From the cell containing the given text, extract its center point as (X, Y) coordinate. 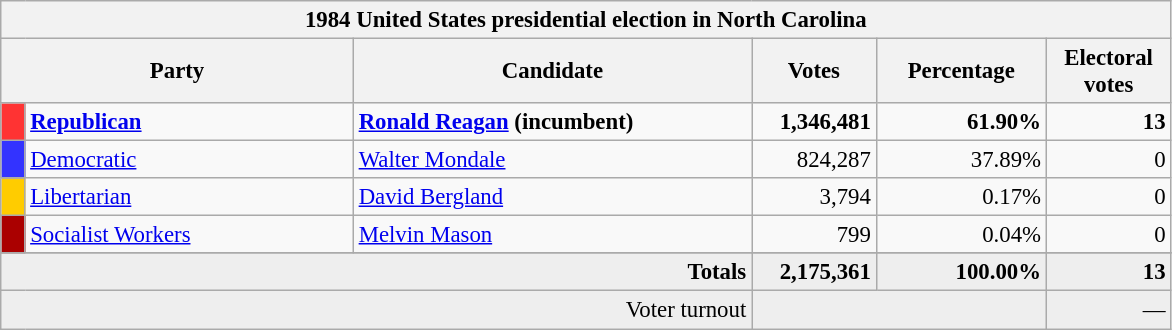
Ronald Reagan (incumbent) (552, 122)
Republican (189, 122)
Socialist Workers (189, 235)
David Bergland (552, 197)
0.17% (961, 197)
Electoral votes (1108, 72)
824,287 (814, 160)
Votes (814, 72)
799 (814, 235)
37.89% (961, 160)
Walter Mondale (552, 160)
Candidate (552, 72)
1984 United States presidential election in North Carolina (586, 20)
100.00% (961, 273)
Party (178, 72)
— (1108, 310)
61.90% (961, 122)
Totals (376, 273)
Democratic (189, 160)
2,175,361 (814, 273)
Melvin Mason (552, 235)
1,346,481 (814, 122)
3,794 (814, 197)
Percentage (961, 72)
Libertarian (189, 197)
Voter turnout (376, 310)
0.04% (961, 235)
